Search for the cell housing the specified text and yield its (X, Y) center coordinate. 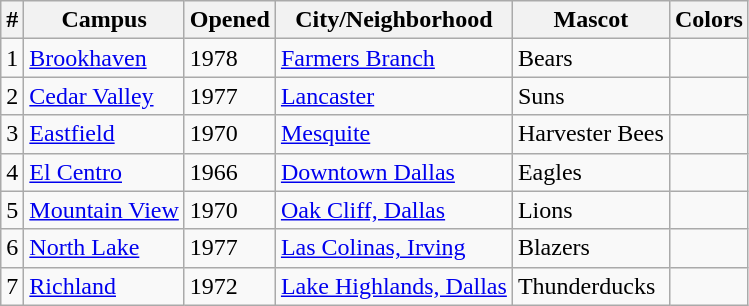
Mascot (590, 20)
1978 (230, 58)
Lancaster (394, 96)
Mesquite (394, 134)
7 (12, 286)
Eagles (590, 172)
Las Colinas, Irving (394, 248)
Downtown Dallas (394, 172)
North Lake (104, 248)
Richland (104, 286)
2 (12, 96)
Blazers (590, 248)
4 (12, 172)
El Centro (104, 172)
City/Neighborhood (394, 20)
Eastfield (104, 134)
Thunderducks (590, 286)
Colors (708, 20)
3 (12, 134)
6 (12, 248)
Opened (230, 20)
Mountain View (104, 210)
Lake Highlands, Dallas (394, 286)
Oak Cliff, Dallas (394, 210)
Campus (104, 20)
Cedar Valley (104, 96)
# (12, 20)
Harvester Bees (590, 134)
Brookhaven (104, 58)
1966 (230, 172)
Lions (590, 210)
1 (12, 58)
Bears (590, 58)
Suns (590, 96)
1972 (230, 286)
5 (12, 210)
Farmers Branch (394, 58)
